Capture the cell that displays the provided text and extract its (x, y) central coordinate. 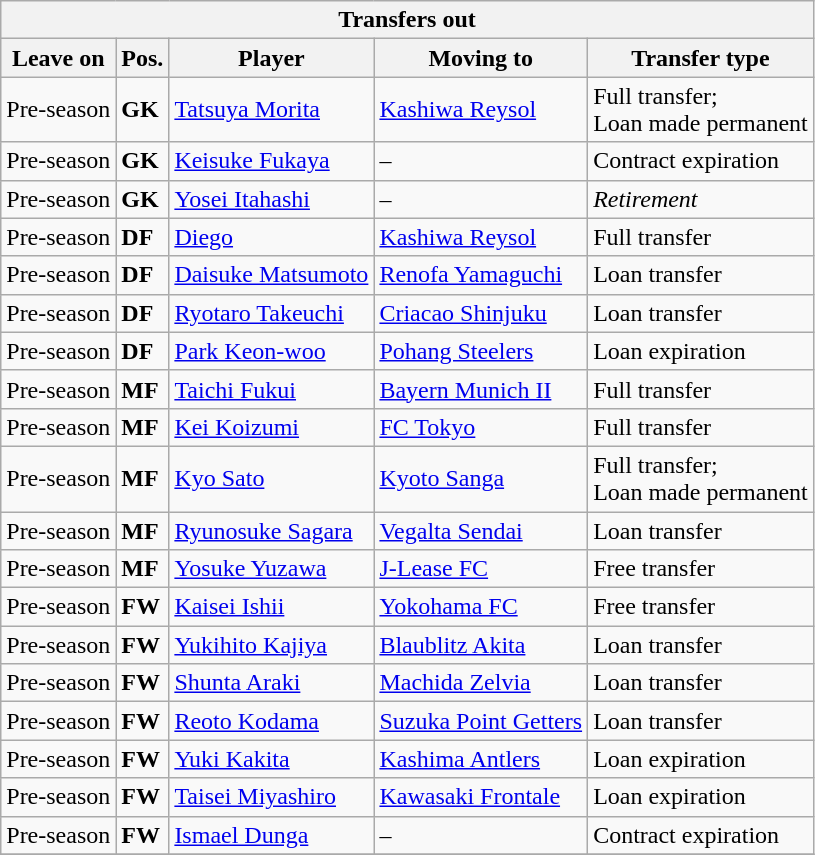
Blaublitz Akita (481, 645)
Vegalta Sendai (481, 531)
Yukihito Kajiya (272, 645)
Shunta Araki (272, 683)
Park Keon-woo (272, 351)
Daisuke Matsumoto (272, 275)
Criacao Shinjuku (481, 313)
Keisuke Fukaya (272, 161)
Transfer type (701, 58)
Bayern Munich II (481, 389)
Leave on (58, 58)
Suzuka Point Getters (481, 721)
FC Tokyo (481, 427)
Kawasaki Frontale (481, 797)
Kyo Sato (272, 478)
Taichi Fukui (272, 389)
Machida Zelvia (481, 683)
Yosei Itahashi (272, 199)
Moving to (481, 58)
Taisei Miyashiro (272, 797)
Reoto Kodama (272, 721)
Kashima Antlers (481, 759)
Kaisei Ishii (272, 607)
Yuki Kakita (272, 759)
Renofa Yamaguchi (481, 275)
Yokohama FC (481, 607)
Kei Koizumi (272, 427)
J-Lease FC (481, 569)
Tatsuya Morita (272, 110)
Ismael Dunga (272, 835)
Ryotaro Takeuchi (272, 313)
Pohang Steelers (481, 351)
Pos. (142, 58)
Player (272, 58)
Retirement (701, 199)
Yosuke Yuzawa (272, 569)
Kyoto Sanga (481, 478)
Ryunosuke Sagara (272, 531)
Diego (272, 237)
Transfers out (407, 20)
